Detect which cell encompasses the target text, then output its [x, y] center coordinate. 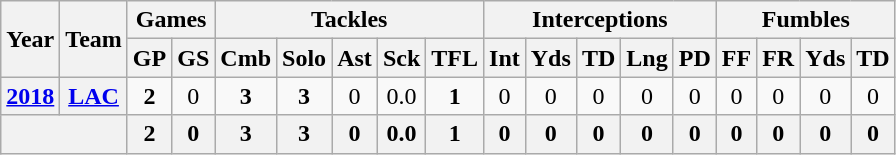
Ast [355, 58]
Games [170, 20]
LAC [94, 96]
FF [736, 58]
PD [694, 58]
Year [30, 39]
FR [778, 58]
Fumbles [806, 20]
Int [505, 58]
GP [149, 58]
TFL [455, 58]
Tackles [350, 20]
2018 [30, 96]
Sck [401, 58]
Lng [647, 58]
Team [94, 39]
GS [194, 58]
Solo [304, 58]
Cmb [246, 58]
Interceptions [600, 20]
